Capture the cell that displays the provided text and extract its (x, y) central coordinate. 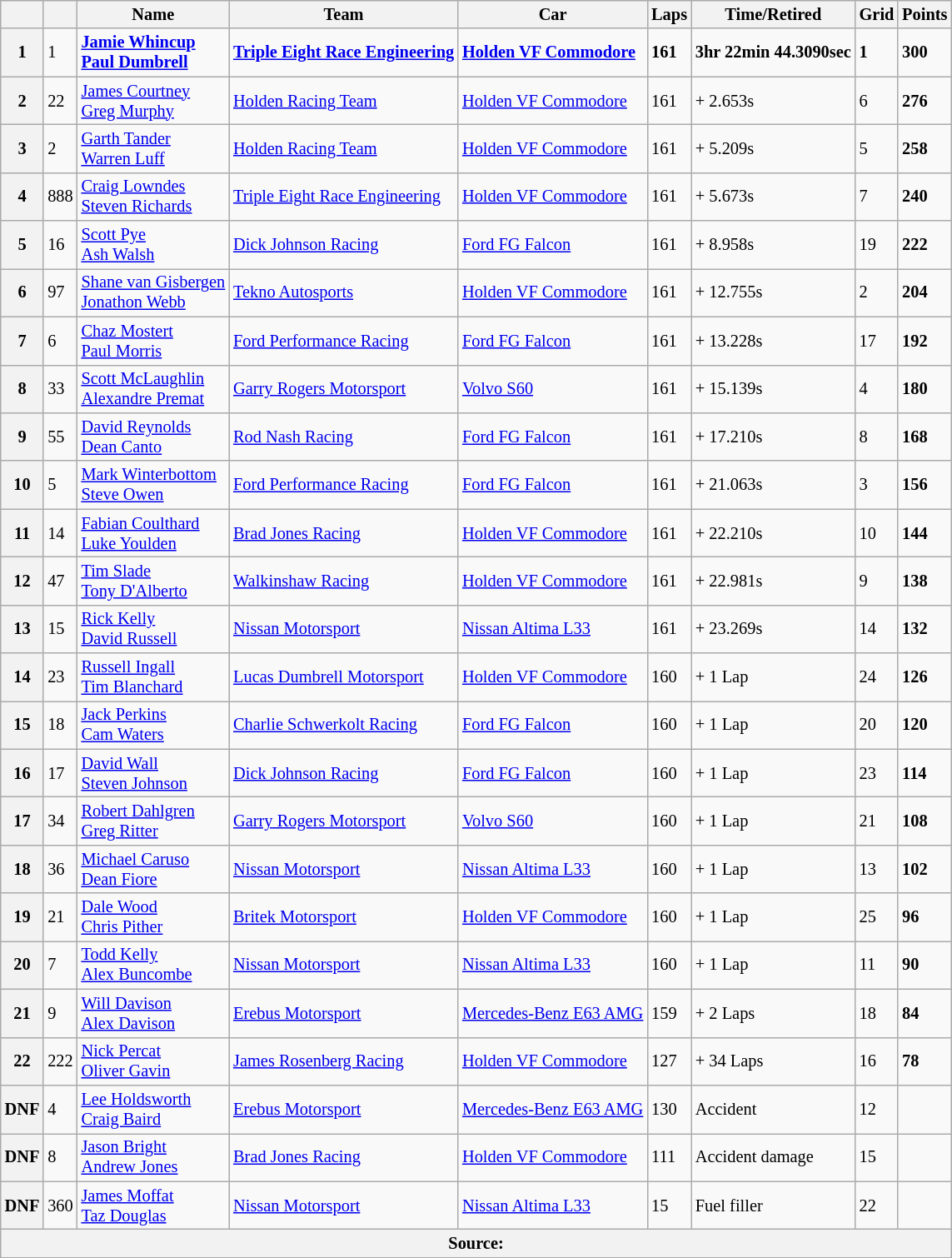
Todd Kelly Alex Buncombe (153, 965)
33 (60, 389)
138 (925, 581)
126 (925, 677)
96 (925, 917)
Team (343, 14)
Grid (877, 14)
300 (925, 52)
120 (925, 725)
24 (877, 677)
David Wall Steven Johnson (153, 773)
Jack Perkins Cam Waters (153, 725)
97 (60, 292)
James Rosenberg Racing (343, 1061)
156 (925, 485)
Nick Percat Oliver Gavin (153, 1061)
102 (925, 869)
55 (60, 437)
+ 13.228s (773, 341)
144 (925, 533)
James Courtney Greg Murphy (153, 101)
168 (925, 437)
Chaz Mostert Paul Morris (153, 341)
+ 22.981s (773, 581)
108 (925, 821)
Fabian Coulthard Luke Youlden (153, 533)
78 (925, 1061)
34 (60, 821)
Craig Lowndes Steven Richards (153, 197)
Jamie Whincup Paul Dumbrell (153, 52)
Tim Slade Tony D'Alberto (153, 581)
+ 34 Laps (773, 1061)
Accident damage (773, 1157)
Rick Kelly David Russell (153, 629)
+ 12.755s (773, 292)
132 (925, 629)
Car (553, 14)
Jason Bright Andrew Jones (153, 1157)
Michael Caruso Dean Fiore (153, 869)
Rod Nash Racing (343, 437)
204 (925, 292)
Charlie Schwerkolt Racing (343, 725)
+ 5.673s (773, 197)
Dale Wood Chris Pither (153, 917)
Russell Ingall Tim Blanchard (153, 677)
114 (925, 773)
Mark Winterbottom Steve Owen (153, 485)
90 (925, 965)
Lee Holdsworth Craig Baird (153, 1109)
Tekno Autosports (343, 292)
159 (670, 1013)
Britek Motorsport (343, 917)
258 (925, 148)
Source: (476, 1243)
36 (60, 869)
+ 2 Laps (773, 1013)
127 (670, 1061)
Time/Retired (773, 14)
111 (670, 1157)
+ 17.210s (773, 437)
84 (925, 1013)
Garth Tander Warren Luff (153, 148)
Scott McLaughlin Alexandre Premat (153, 389)
+ 15.139s (773, 389)
Walkinshaw Racing (343, 581)
+ 2.653s (773, 101)
Points (925, 14)
192 (925, 341)
3hr 22min 44.3090sec (773, 52)
Lucas Dumbrell Motorsport (343, 677)
Robert Dahlgren Greg Ritter (153, 821)
276 (925, 101)
Will Davison Alex Davison (153, 1013)
James Moffat Taz Douglas (153, 1206)
+ 5.209s (773, 148)
240 (925, 197)
+ 22.210s (773, 533)
25 (877, 917)
180 (925, 389)
130 (670, 1109)
David Reynolds Dean Canto (153, 437)
+ 21.063s (773, 485)
+ 23.269s (773, 629)
Accident (773, 1109)
888 (60, 197)
Fuel filler (773, 1206)
Scott Pye Ash Walsh (153, 245)
Shane van Gisbergen Jonathon Webb (153, 292)
47 (60, 581)
Laps (670, 14)
+ 8.958s (773, 245)
360 (60, 1206)
Name (153, 14)
